Determine the [x, y] coordinate at the center of the cell enclosing the given text.  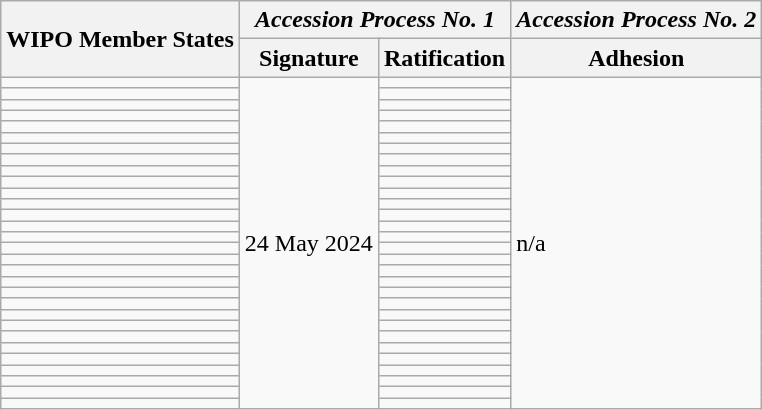
Ratification [444, 58]
WIPO Member States [120, 39]
24 May 2024 [308, 243]
Adhesion [636, 58]
n/a [636, 243]
Accession Process No. 2 [636, 20]
Accession Process No. 1 [374, 20]
Signature [308, 58]
